Output the (x, y) coordinate of the center of the cell containing the given text.  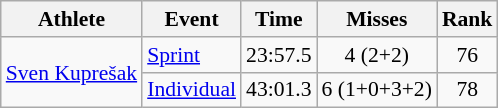
Sven Kuprešak (72, 72)
Rank (468, 19)
76 (468, 55)
23:57.5 (278, 55)
Individual (192, 90)
Athlete (72, 19)
4 (2+2) (377, 55)
Misses (377, 19)
Event (192, 19)
78 (468, 90)
6 (1+0+3+2) (377, 90)
Time (278, 19)
Sprint (192, 55)
43:01.3 (278, 90)
